Capture the cell that displays the provided text and extract its (X, Y) central coordinate. 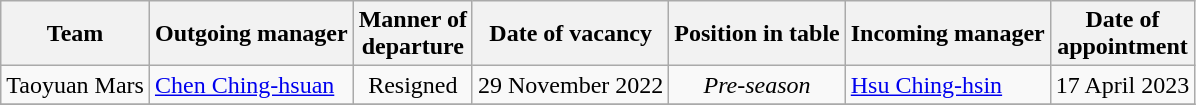
Date of vacancy (570, 34)
Team (76, 34)
Outgoing manager (251, 34)
Resigned (412, 85)
Chen Ching-hsuan (251, 85)
Manner ofdeparture (412, 34)
Date ofappointment (1122, 34)
17 April 2023 (1122, 85)
Taoyuan Mars (76, 85)
Position in table (757, 34)
Incoming manager (948, 34)
Hsu Ching-hsin (948, 85)
Pre-season (757, 85)
29 November 2022 (570, 85)
